From the cell containing the given text, extract its center point as [x, y] coordinate. 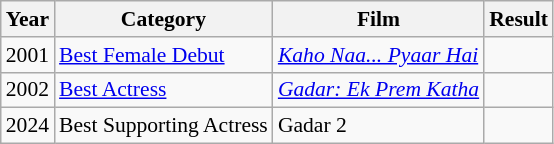
2024 [28, 126]
Film [378, 19]
Best Actress [164, 90]
Kaho Naa... Pyaar Hai [378, 55]
Gadar: Ek Prem Katha [378, 90]
Best Supporting Actress [164, 126]
Result [518, 19]
Year [28, 19]
Category [164, 19]
2001 [28, 55]
Best Female Debut [164, 55]
Gadar 2 [378, 126]
2002 [28, 90]
